Extract the (X, Y) coordinate from the center of the cell holding the provided text.  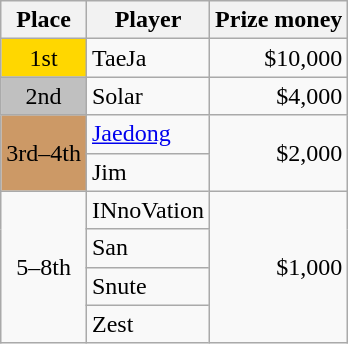
Zest (148, 324)
Player (148, 20)
1st (44, 58)
TaeJa (148, 58)
2nd (44, 96)
$4,000 (279, 96)
Solar (148, 96)
Snute (148, 286)
3rd–4th (44, 153)
$10,000 (279, 58)
Place (44, 20)
Jim (148, 172)
Jaedong (148, 134)
San (148, 248)
Prize money (279, 20)
INnoVation (148, 210)
$2,000 (279, 153)
5–8th (44, 267)
$1,000 (279, 267)
